Locate the cell with the specified text and output its (X, Y) center coordinate. 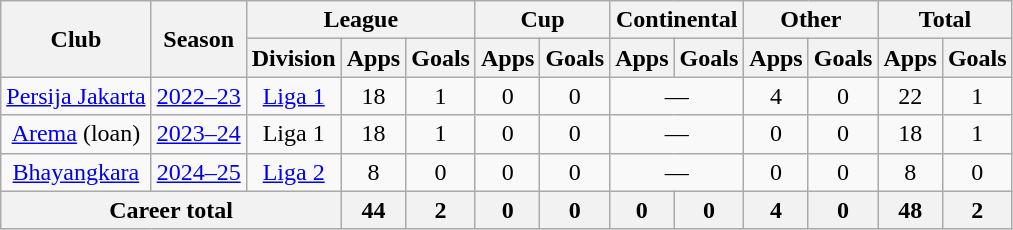
Bhayangkara (76, 172)
Other (811, 20)
Total (945, 20)
48 (910, 210)
Persija Jakarta (76, 96)
44 (373, 210)
Career total (171, 210)
Club (76, 39)
2024–25 (198, 172)
22 (910, 96)
Continental (677, 20)
Division (294, 58)
2023–24 (198, 134)
Season (198, 39)
Liga 2 (294, 172)
Arema (loan) (76, 134)
2022–23 (198, 96)
Cup (542, 20)
League (360, 20)
